Search for the cell housing the specified text and yield its [X, Y] center coordinate. 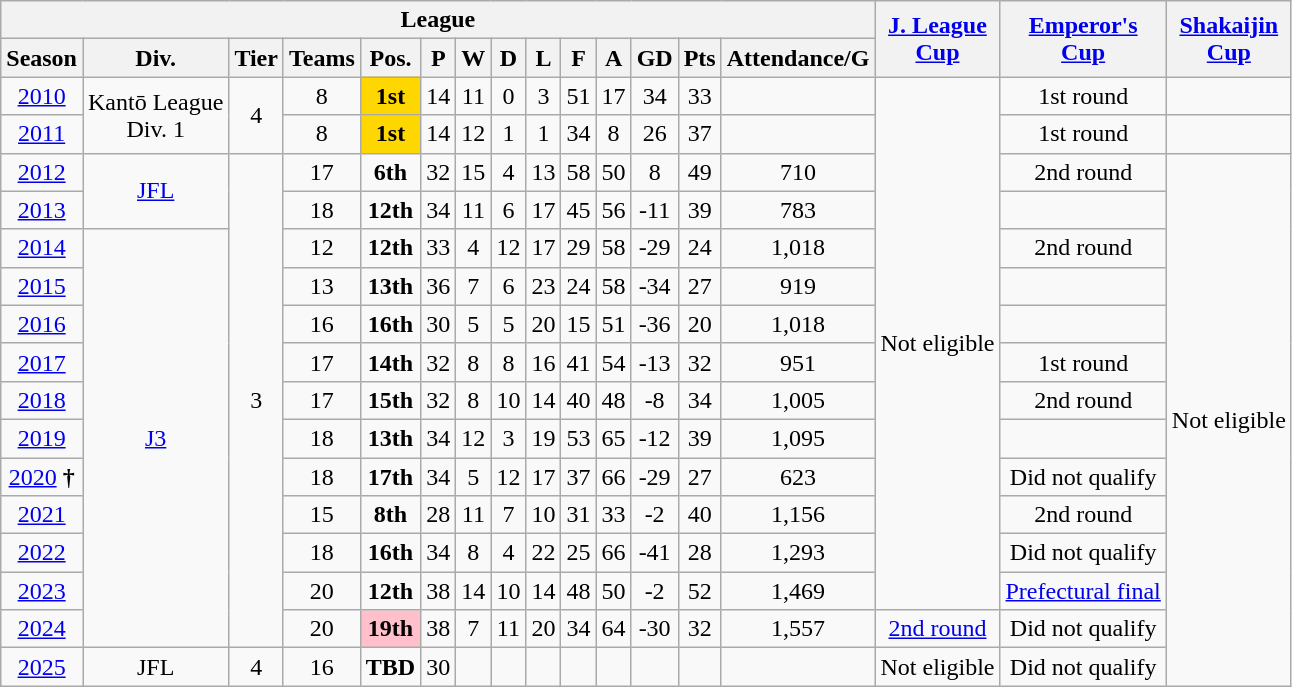
49 [700, 172]
19 [544, 438]
2011 [42, 134]
-8 [654, 400]
1,095 [798, 438]
F [578, 58]
919 [798, 286]
Div. [155, 58]
2010 [42, 96]
2018 [42, 400]
2017 [42, 362]
ShakaijinCup [1228, 39]
2023 [42, 591]
56 [614, 210]
2025 [42, 667]
-30 [654, 629]
17th [390, 477]
54 [614, 362]
1,293 [798, 553]
W [474, 58]
2022 [42, 553]
65 [614, 438]
2015 [42, 286]
19th [390, 629]
2020 † [42, 477]
15th [390, 400]
1,557 [798, 629]
Season [42, 58]
2021 [42, 515]
623 [798, 477]
0 [508, 96]
29 [578, 248]
-36 [654, 324]
J. League Cup [938, 39]
22 [544, 553]
A [614, 58]
Tier [256, 58]
-41 [654, 553]
710 [798, 172]
26 [654, 134]
J3 [155, 438]
8th [390, 515]
2016 [42, 324]
League [438, 20]
2019 [42, 438]
-34 [654, 286]
1,156 [798, 515]
53 [578, 438]
Pts [700, 58]
Attendance/G [798, 58]
2013 [42, 210]
31 [578, 515]
Emperor'sCup [1083, 39]
36 [438, 286]
-12 [654, 438]
Teams [322, 58]
1,469 [798, 591]
2014 [42, 248]
2024 [42, 629]
1,005 [798, 400]
6th [390, 172]
-11 [654, 210]
Kantō LeagueDiv. 1 [155, 115]
14th [390, 362]
52 [700, 591]
45 [578, 210]
64 [614, 629]
Pos. [390, 58]
D [508, 58]
23 [544, 286]
L [544, 58]
41 [578, 362]
783 [798, 210]
-13 [654, 362]
25 [578, 553]
Prefectural final [1083, 591]
2012 [42, 172]
TBD [390, 667]
951 [798, 362]
GD [654, 58]
P [438, 58]
